Provide the (x, y) coordinate of the cell's center where the given text is located.  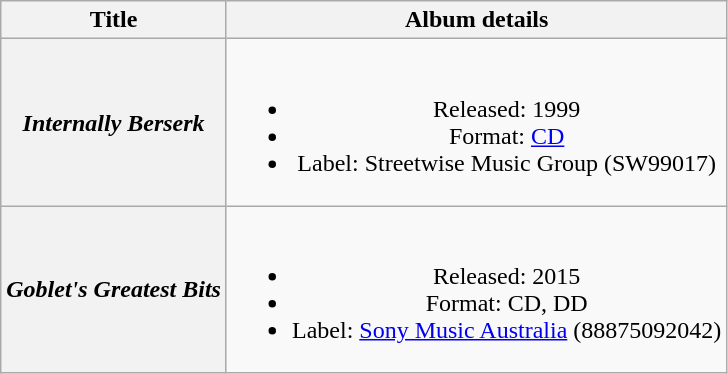
Goblet's Greatest Bits (114, 290)
Internally Berserk (114, 122)
Title (114, 20)
Released: 1999Format: CDLabel: Streetwise Music Group (SW99017) (476, 122)
Album details (476, 20)
Released: 2015Format: CD, DDLabel: Sony Music Australia (88875092042) (476, 290)
